Provide the (x, y) coordinate of the cell's center where the given text is located.  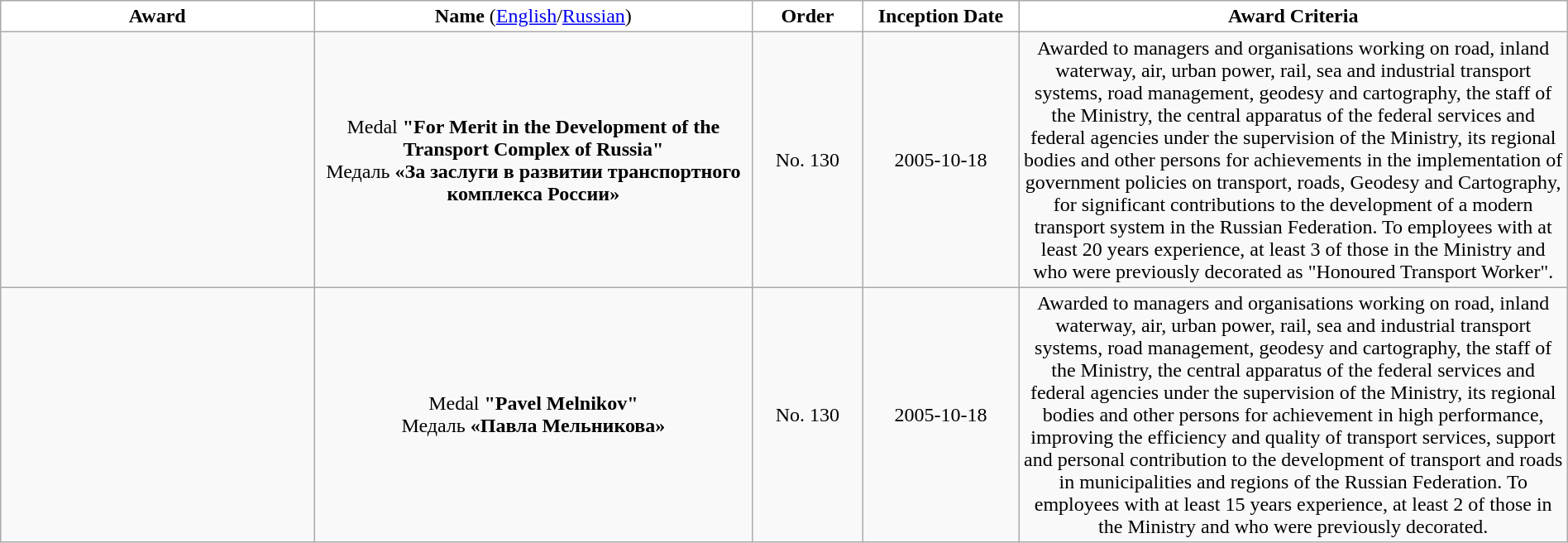
Order (807, 17)
Medal "For Merit in the Development of the Transport Complex of Russia"Медаль «За заслуги в развитии транспортного комплекса России» (533, 160)
Name (English/Russian) (533, 17)
Inception Date (941, 17)
Medal "Pavel Melnikov"Медаль «Павла Мельникова» (533, 415)
Award (157, 17)
Award Criteria (1293, 17)
